Return [X, Y] of the center of cell containing provided text 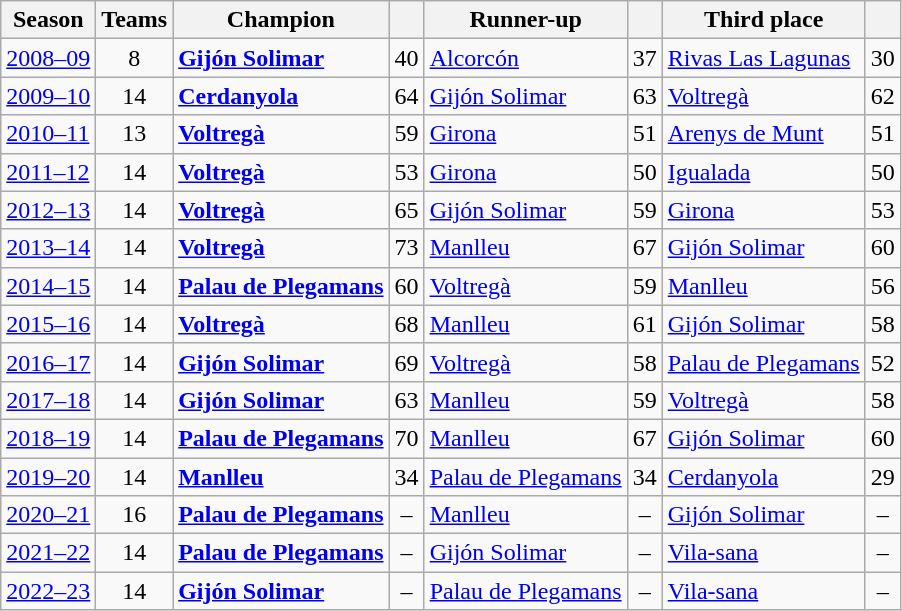
65 [406, 210]
2011–12 [48, 172]
Runner-up [526, 20]
73 [406, 248]
2017–18 [48, 400]
Champion [281, 20]
2014–15 [48, 286]
Teams [134, 20]
29 [882, 477]
Alcorcón [526, 58]
2008–09 [48, 58]
68 [406, 324]
Third place [764, 20]
2015–16 [48, 324]
37 [644, 58]
Arenys de Munt [764, 134]
30 [882, 58]
2018–19 [48, 438]
16 [134, 515]
64 [406, 96]
Igualada [764, 172]
2013–14 [48, 248]
13 [134, 134]
2021–22 [48, 553]
69 [406, 362]
2010–11 [48, 134]
52 [882, 362]
62 [882, 96]
Season [48, 20]
Rivas Las Lagunas [764, 58]
56 [882, 286]
2022–23 [48, 591]
2016–17 [48, 362]
2012–13 [48, 210]
8 [134, 58]
2009–10 [48, 96]
40 [406, 58]
70 [406, 438]
2019–20 [48, 477]
61 [644, 324]
2020–21 [48, 515]
